Return [x, y] of the center of cell containing provided text 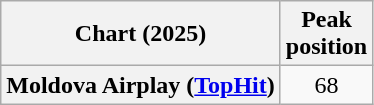
Chart (2025) [141, 34]
Peakposition [326, 34]
Moldova Airplay (TopHit) [141, 85]
68 [326, 85]
